Identify which cell holds the provided text, then report its [X, Y] central coordinate. 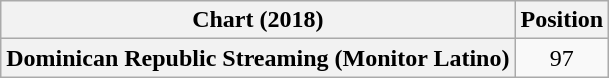
Chart (2018) [258, 20]
Dominican Republic Streaming (Monitor Latino) [258, 58]
Position [562, 20]
97 [562, 58]
